Search for the cell housing the specified text and yield its [x, y] center coordinate. 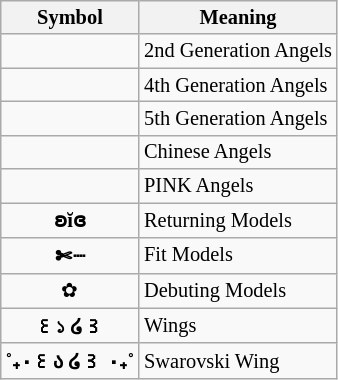
Fit Models [238, 254]
PINK Angels [238, 186]
Meaning [238, 17]
˚₊‧꒰ა ໒꒱ ‧₊˚ [70, 360]
꒰১ ໒꒱ [70, 326]
Debuting Models [238, 290]
Chinese Angels [238, 152]
✿ [70, 290]
Wings [238, 326]
5th Generation Angels [238, 118]
Returning Models [238, 220]
✄┈ [70, 254]
4th Generation Angels [238, 85]
Swarovski Wing [238, 360]
2nd Generation Angels [238, 51]
Symbol [70, 17]
ʚĭɞ [70, 220]
